Scan for the cell matching the given text and deliver its [x, y] coordinate at center. 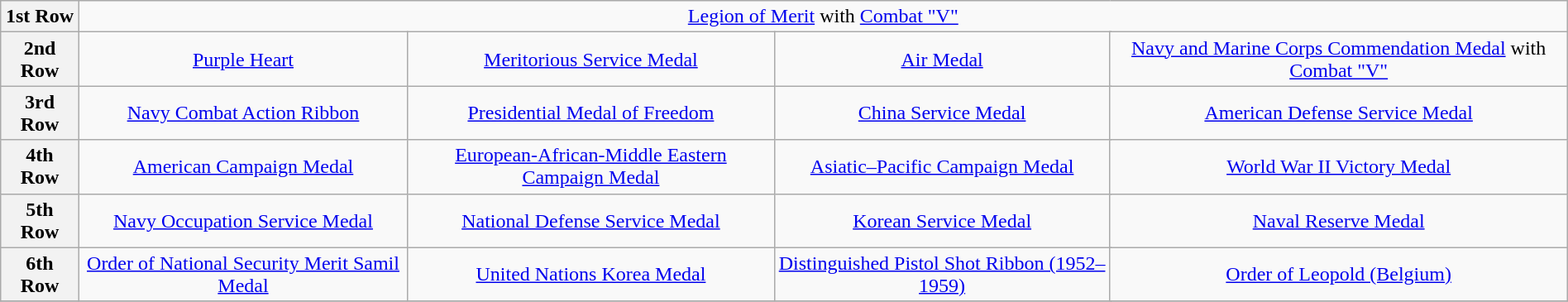
China Service Medal [942, 113]
4th Row [40, 167]
1st Row [40, 17]
Korean Service Medal [942, 220]
American Campaign Medal [243, 167]
Navy and Marine Corps Commendation Medal with Combat "V" [1338, 60]
Order of Leopold (Belgium) [1338, 275]
Purple Heart [243, 60]
Navy Occupation Service Medal [243, 220]
American Defense Service Medal [1338, 113]
Asiatic–Pacific Campaign Medal [942, 167]
Presidential Medal of Freedom [590, 113]
6th Row [40, 275]
European-African-Middle Eastern Campaign Medal [590, 167]
National Defense Service Medal [590, 220]
Naval Reserve Medal [1338, 220]
World War II Victory Medal [1338, 167]
Air Medal [942, 60]
2nd Row [40, 60]
5th Row [40, 220]
Distinguished Pistol Shot Ribbon (1952–1959) [942, 275]
Meritorious Service Medal [590, 60]
Legion of Merit with Combat "V" [823, 17]
3rd Row [40, 113]
Order of National Security Merit Samil Medal [243, 275]
United Nations Korea Medal [590, 275]
Navy Combat Action Ribbon [243, 113]
